Pinpoint the cell where the given text exists, returning its (x, y) midpoint coordinate. 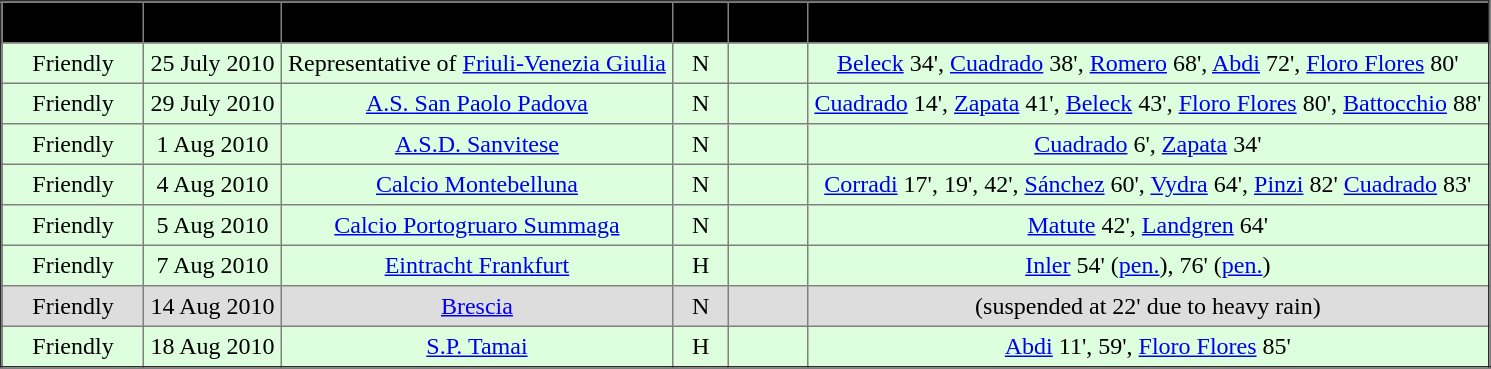
18 Aug 2010 (213, 346)
Inler 54' (pen.), 76' (pen.) (1148, 265)
Eintracht Frankfurt (476, 265)
Competition (73, 22)
25 July 2010 (213, 63)
Result (768, 22)
Calcio Montebelluna (476, 184)
Opponent team (476, 22)
(suspended at 22' due to heavy rain) (1148, 306)
14 Aug 2010 (213, 306)
Calcio Portogruaro Summaga (476, 225)
H/A (701, 22)
Beleck 34', Cuadrado 38', Romero 68', Abdi 72', Floro Flores 80' (1148, 63)
Abdi 11', 59', Floro Flores 85' (1148, 346)
29 July 2010 (213, 103)
Representative of Friuli-Venezia Giulia (476, 63)
S.P. Tamai (476, 346)
5 Aug 2010 (213, 225)
Scorers (1148, 22)
7 Aug 2010 (213, 265)
1 Aug 2010 (213, 144)
Date (213, 22)
Cuadrado 6', Zapata 34' (1148, 144)
4 Aug 2010 (213, 184)
Corradi 17', 19', 42', Sánchez 60', Vydra 64', Pinzi 82' Cuadrado 83' (1148, 184)
A.S.D. Sanvitese (476, 144)
Cuadrado 14', Zapata 41', Beleck 43', Floro Flores 80', Battocchio 88' (1148, 103)
A.S. San Paolo Padova (476, 103)
Brescia (476, 306)
Matute 42', Landgren 64' (1148, 225)
